Identify which cell holds the provided text, then report its (x, y) central coordinate. 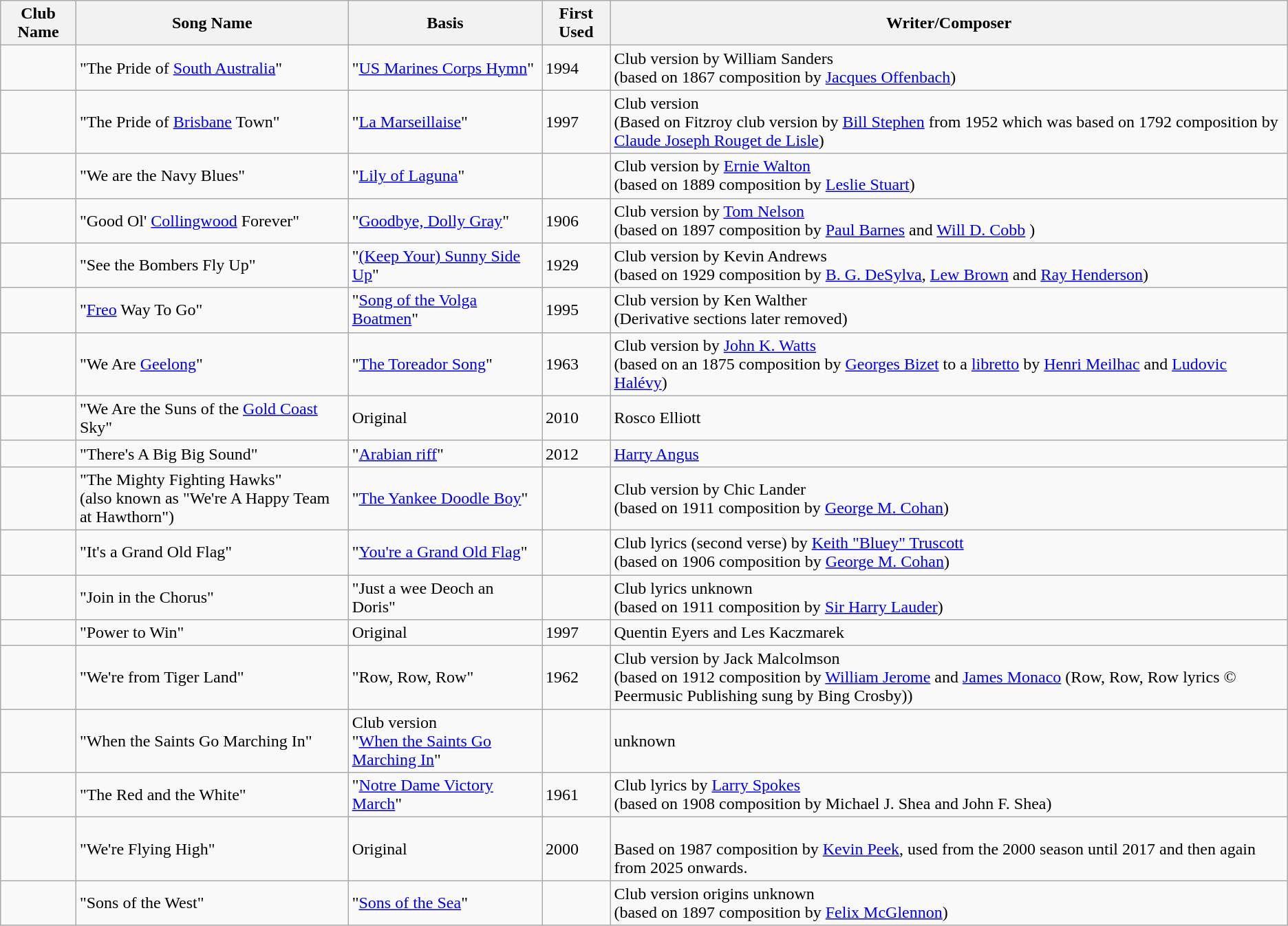
Quentin Eyers and Les Kaczmarek (949, 633)
Club version by Kevin Andrews(based on 1929 composition by B. G. DeSylva, Lew Brown and Ray Henderson) (949, 266)
"It's a Grand Old Flag" (212, 552)
"When the Saints Go Marching In" (212, 741)
"Power to Win" (212, 633)
1906 (577, 220)
"The Toreador Song" (444, 364)
2010 (577, 418)
"Arabian riff" (444, 453)
"Join in the Chorus" (212, 597)
"Notre Dame Victory March" (444, 795)
Club version by William Sanders(based on 1867 composition by Jacques Offenbach) (949, 67)
"Just a wee Deoch an Doris" (444, 597)
"We Are the Suns of the Gold Coast Sky" (212, 418)
1963 (577, 364)
Club version by Chic Lander(based on 1911 composition by George M. Cohan) (949, 498)
"See the Bombers Fly Up" (212, 266)
2000 (577, 849)
Harry Angus (949, 453)
Club version by Ken Walther(Derivative sections later removed) (949, 310)
"The Mighty Fighting Hawks"(also known as "We're A Happy Team at Hawthorn") (212, 498)
"We're Flying High" (212, 849)
1961 (577, 795)
"There's A Big Big Sound" (212, 453)
"(Keep Your) Sunny Side Up" (444, 266)
Club lyrics (second verse) by Keith "Bluey" Truscott(based on 1906 composition by George M. Cohan) (949, 552)
"Row, Row, Row" (444, 678)
"Lily of Laguna" (444, 176)
1962 (577, 678)
Club version origins unknown(based on 1897 composition by Felix McGlennon) (949, 903)
1929 (577, 266)
Basis (444, 23)
unknown (949, 741)
Club Name (39, 23)
Club version(Based on Fitzroy club version by Bill Stephen from 1952 which was based on 1792 composition by Claude Joseph Rouget de Lisle) (949, 122)
1995 (577, 310)
1994 (577, 67)
"We're from Tiger Land" (212, 678)
"The Red and the White" (212, 795)
First Used (577, 23)
Club version by Ernie Walton(based on 1889 composition by Leslie Stuart) (949, 176)
Club version"When the Saints Go Marching In" (444, 741)
"Sons of the West" (212, 903)
Club lyrics unknown (based on 1911 composition by Sir Harry Lauder) (949, 597)
Club version by John K. Watts(based on an 1875 composition by Georges Bizet to a libretto by Henri Meilhac and Ludovic Halévy) (949, 364)
Club lyrics by Larry Spokes(based on 1908 composition by Michael J. Shea and John F. Shea) (949, 795)
"Good Ol' Collingwood Forever" (212, 220)
Club version by Tom Nelson(based on 1897 composition by Paul Barnes and Will D. Cobb ) (949, 220)
"US Marines Corps Hymn" (444, 67)
"La Marseillaise" (444, 122)
2012 (577, 453)
"Sons of the Sea" (444, 903)
"Song of the Volga Boatmen" (444, 310)
"You're a Grand Old Flag" (444, 552)
"Freo Way To Go" (212, 310)
"We Are Geelong" (212, 364)
"The Pride of South Australia" (212, 67)
Based on 1987 composition by Kevin Peek, used from the 2000 season until 2017 and then again from 2025 onwards. (949, 849)
"Goodbye, Dolly Gray" (444, 220)
"We are the Navy Blues" (212, 176)
"The Yankee Doodle Boy" (444, 498)
Rosco Elliott (949, 418)
Song Name (212, 23)
Writer/Composer (949, 23)
"The Pride of Brisbane Town" (212, 122)
